Detect which cell encompasses the target text, then output its [x, y] center coordinate. 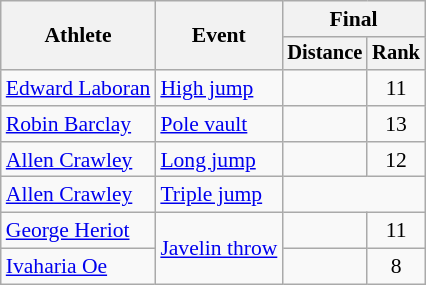
Javelin throw [218, 248]
High jump [218, 88]
Edward Laboran [78, 88]
Pole vault [218, 124]
Athlete [78, 36]
13 [396, 124]
12 [396, 160]
8 [396, 267]
Final [353, 19]
Triple jump [218, 195]
Robin Barclay [78, 124]
Distance [324, 54]
Rank [396, 54]
Event [218, 36]
Long jump [218, 160]
George Heriot [78, 231]
Ivaharia Oe [78, 267]
